Extract the (X, Y) coordinate from the center of the cell holding the provided text.  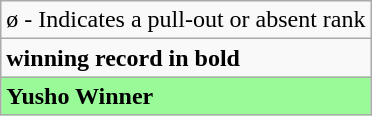
Yusho Winner (186, 96)
ø - Indicates a pull-out or absent rank (186, 20)
winning record in bold (186, 58)
